Identify which cell holds the provided text, then report its [x, y] central coordinate. 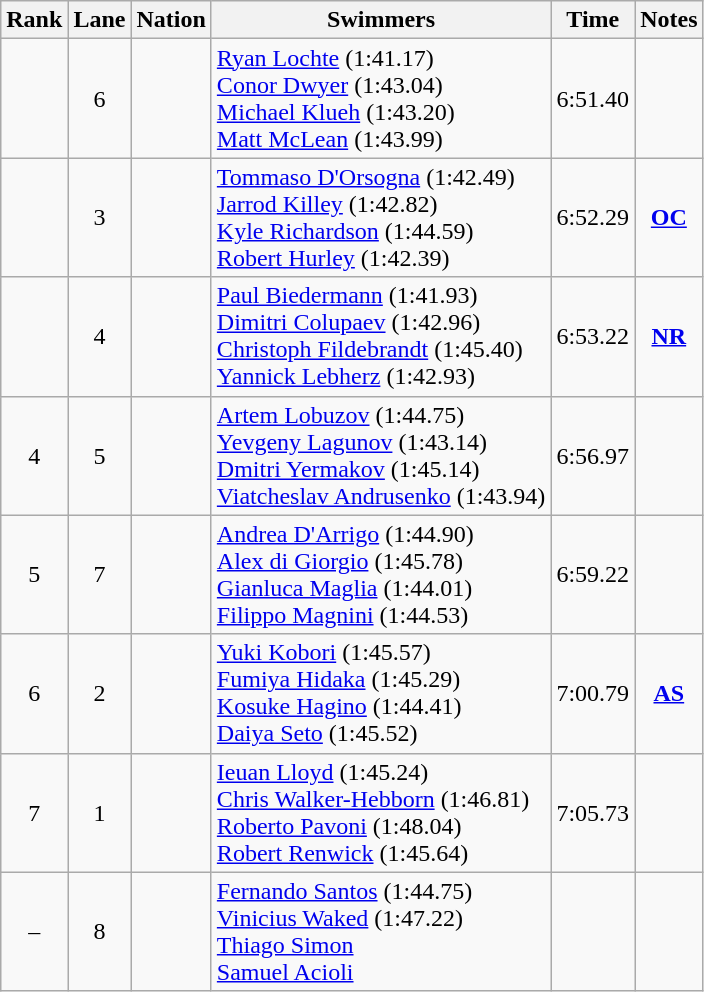
Yuki Kobori (1:45.57)Fumiya Hidaka (1:45.29)Kosuke Hagino (1:44.41)Daiya Seto (1:45.52) [381, 694]
Artem Lobuzov (1:44.75)Yevgeny Lagunov (1:43.14)Dmitri Yermakov (1:45.14)Viatcheslav Andrusenko (1:43.94) [381, 456]
6:53.22 [593, 336]
Notes [669, 20]
7:05.73 [593, 812]
OC [669, 218]
Fernando Santos (1:44.75)Vinicius Waked (1:47.22)Thiago SimonSamuel Acioli [381, 932]
6:56.97 [593, 456]
7:00.79 [593, 694]
Paul Biedermann (1:41.93)Dimitri Colupaev (1:42.96)Christoph Fildebrandt (1:45.40)Yannick Lebherz (1:42.93) [381, 336]
Time [593, 20]
1 [100, 812]
Nation [171, 20]
Ieuan Lloyd (1:45.24)Chris Walker-Hebborn (1:46.81)Roberto Pavoni (1:48.04)Robert Renwick (1:45.64) [381, 812]
Andrea D'Arrigo (1:44.90)Alex di Giorgio (1:45.78)Gianluca Maglia (1:44.01)Filippo Magnini (1:44.53) [381, 574]
Rank [34, 20]
Tommaso D'Orsogna (1:42.49)Jarrod Killey (1:42.82)Kyle Richardson (1:44.59)Robert Hurley (1:42.39) [381, 218]
3 [100, 218]
AS [669, 694]
2 [100, 694]
8 [100, 932]
NR [669, 336]
6:51.40 [593, 98]
– [34, 932]
Ryan Lochte (1:41.17)Conor Dwyer (1:43.04)Michael Klueh (1:43.20)Matt McLean (1:43.99) [381, 98]
Lane [100, 20]
Swimmers [381, 20]
6:59.22 [593, 574]
6:52.29 [593, 218]
